For the text-containing cell, return its midpoint in (x, y) coordinate format. 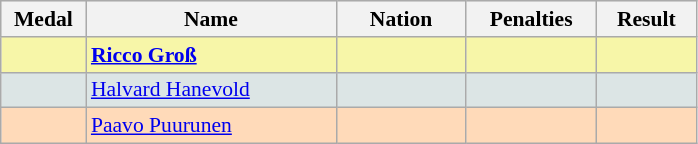
Medal (44, 19)
Nation (401, 19)
Paavo Puurunen (211, 126)
Name (211, 19)
Halvard Hanevold (211, 90)
Penalties (531, 19)
Result (646, 19)
Ricco Groß (211, 55)
